Extract the [X, Y] coordinate from the center of the cell holding the provided text.  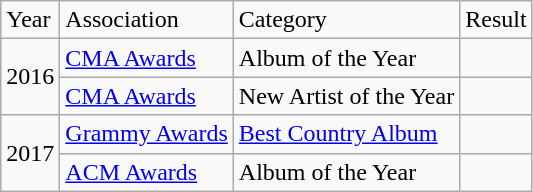
ACM Awards [147, 172]
New Artist of the Year [346, 96]
2017 [30, 153]
Grammy Awards [147, 134]
Category [346, 20]
Year [30, 20]
Best Country Album [346, 134]
Result [496, 20]
Association [147, 20]
2016 [30, 77]
